Detect which cell encompasses the target text, then output its [x, y] center coordinate. 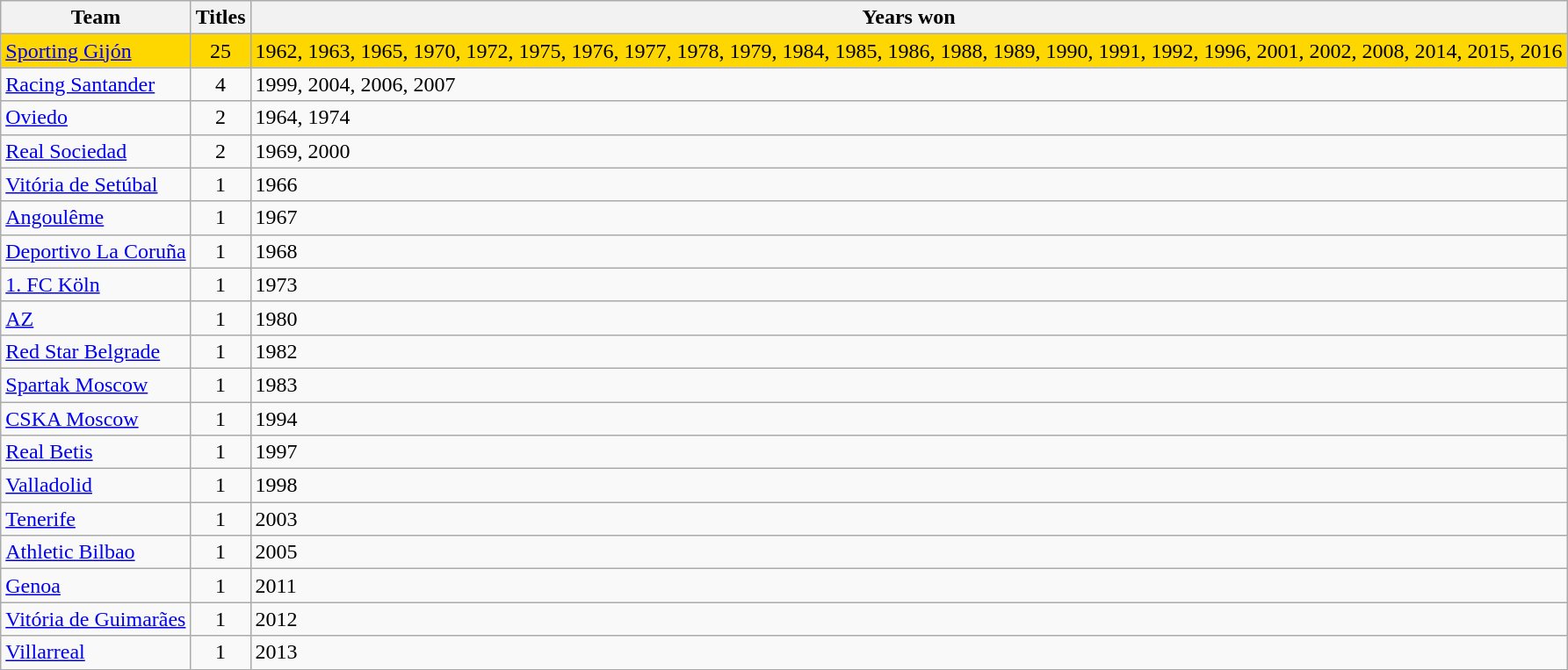
Years won [908, 18]
1966 [908, 184]
Valladolid [96, 486]
1980 [908, 318]
1983 [908, 385]
2003 [908, 519]
Tenerife [96, 519]
Vitória de Setúbal [96, 184]
Spartak Moscow [96, 385]
Oviedo [96, 118]
Athletic Bilbao [96, 552]
1969, 2000 [908, 151]
Angoulême [96, 218]
CSKA Moscow [96, 419]
Red Star Belgrade [96, 351]
2005 [908, 552]
1999, 2004, 2006, 2007 [908, 84]
Racing Santander [96, 84]
Titles [220, 18]
Genoa [96, 586]
1997 [908, 452]
Real Sociedad [96, 151]
Villarreal [96, 652]
Sporting Gijón [96, 51]
1994 [908, 419]
Team [96, 18]
25 [220, 51]
1964, 1974 [908, 118]
AZ [96, 318]
1973 [908, 285]
4 [220, 84]
1962, 1963, 1965, 1970, 1972, 1975, 1976, 1977, 1978, 1979, 1984, 1985, 1986, 1988, 1989, 1990, 1991, 1992, 1996, 2001, 2002, 2008, 2014, 2015, 2016 [908, 51]
1982 [908, 351]
1968 [908, 251]
2013 [908, 652]
Real Betis [96, 452]
2011 [908, 586]
1. FC Köln [96, 285]
2012 [908, 619]
1967 [908, 218]
Vitória de Guimarães [96, 619]
1998 [908, 486]
Deportivo La Coruña [96, 251]
